Pinpoint the cell where the given text exists, returning its (x, y) midpoint coordinate. 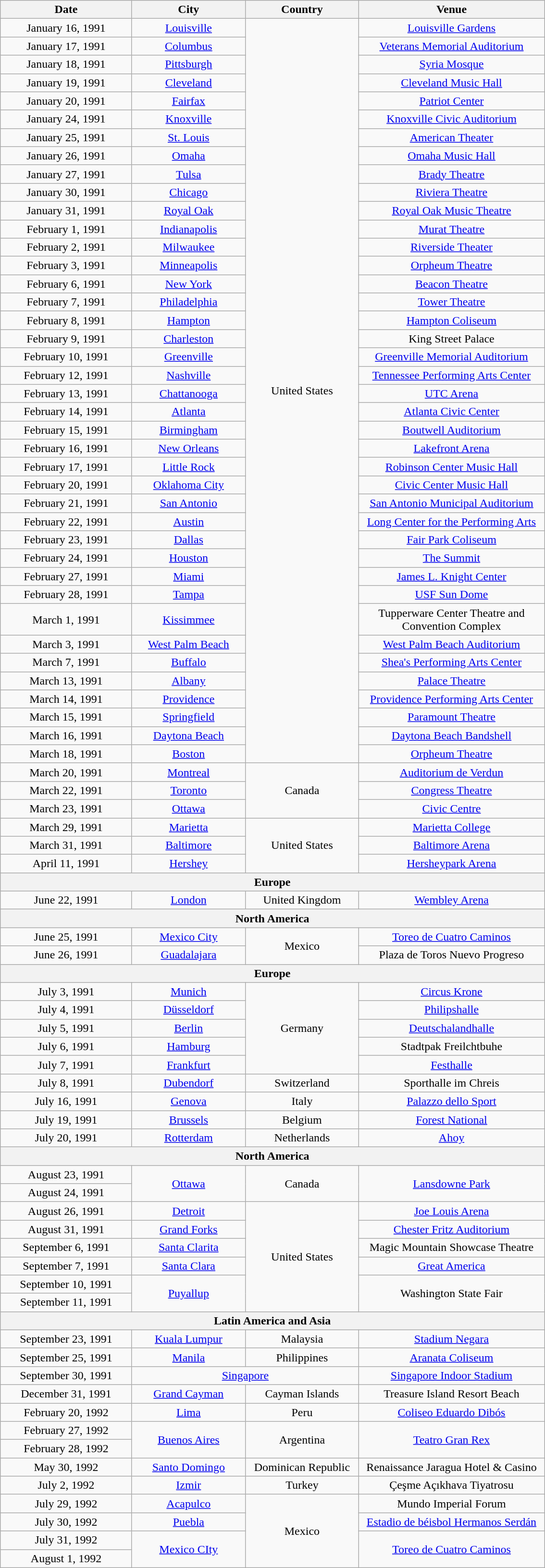
Tupperware Center Theatre and Convention Complex (451, 620)
February 27, 1992 (66, 1431)
New Orleans (188, 448)
Buenos Aires (188, 1440)
August 23, 1991 (66, 1175)
The Summit (451, 558)
July 31, 1992 (66, 1540)
Philipshalle (451, 1010)
February 16, 1991 (66, 448)
Berlin (188, 1028)
February 8, 1991 (66, 320)
Royal Oak (188, 210)
Forest National (451, 1120)
Boutwell Auditorium (451, 430)
Festhalle (451, 1065)
American Theater (451, 137)
Palace Theatre (451, 681)
January 18, 1991 (66, 64)
February 6, 1991 (66, 284)
Dubendorf (188, 1083)
February 20, 1992 (66, 1412)
February 22, 1991 (66, 521)
January 17, 1991 (66, 46)
Knoxville (188, 119)
Fair Park Coliseum (451, 540)
London (188, 900)
July 7, 1991 (66, 1065)
San Antonio Municipal Auditorium (451, 503)
March 31, 1991 (66, 845)
July 4, 1991 (66, 1010)
Netherlands (302, 1138)
Düsseldorf (188, 1010)
Greenville (188, 357)
Knoxville Civic Auditorium (451, 119)
February 23, 1991 (66, 540)
Kissimmee (188, 620)
Fairfax (188, 101)
Albany (188, 681)
Tower Theatre (451, 302)
Louisville Gardens (451, 28)
Greenville Memorial Auditorium (451, 357)
Springfield (188, 717)
February 20, 1991 (66, 485)
Mexico City (188, 937)
September 11, 1991 (66, 1302)
Switzerland (302, 1083)
Detroit (188, 1211)
Coliseo Eduardo Dibós (451, 1412)
Providence Performing Arts Center (451, 699)
Nashville (188, 375)
Manila (188, 1357)
February 27, 1991 (66, 576)
Kuala Lumpur (188, 1339)
February 13, 1991 (66, 393)
Tulsa (188, 174)
Rotterdam (188, 1138)
August 1, 1992 (66, 1558)
Baltimore Arena (451, 845)
Royal Oak Music Theatre (451, 210)
Italy (302, 1101)
Robinson Center Music Hall (451, 466)
September 25, 1991 (66, 1357)
Daytona Beach (188, 735)
Riverside Theater (451, 247)
Chattanooga (188, 393)
September 30, 1991 (66, 1375)
March 29, 1991 (66, 827)
Daytona Beach Bandshell (451, 735)
Omaha Music Hall (451, 156)
July 16, 1991 (66, 1101)
Date (66, 10)
Singapore (245, 1375)
Oklahoma City (188, 485)
Brussels (188, 1120)
Dallas (188, 540)
USF Sun Dome (451, 595)
Shea's Performing Arts Center (451, 662)
Magic Mountain Showcase Theatre (451, 1248)
March 3, 1991 (66, 644)
Lima (188, 1412)
Mexico CIty (188, 1549)
February 10, 1991 (66, 357)
July 29, 1992 (66, 1504)
Acapulco (188, 1504)
February 7, 1991 (66, 302)
February 1, 1991 (66, 229)
Patriot Center (451, 101)
Auditorium de Verdun (451, 772)
King Street Palace (451, 339)
Beacon Theatre (451, 284)
February 28, 1991 (66, 595)
Atlanta (188, 412)
August 24, 1991 (66, 1193)
March 13, 1991 (66, 681)
Peru (302, 1412)
Columbus (188, 46)
Guadalajara (188, 955)
UTC Arena (451, 393)
May 30, 1992 (66, 1467)
Puebla (188, 1522)
June 25, 1991 (66, 937)
Puyallup (188, 1293)
Santo Domingo (188, 1467)
Hersheypark Arena (451, 864)
Buffalo (188, 662)
Çeşme Açıkhava Tiyatrosu (451, 1485)
Cleveland Music Hall (451, 83)
Milwaukee (188, 247)
July 8, 1991 (66, 1083)
September 7, 1991 (66, 1266)
Lansdowne Park (451, 1184)
March 20, 1991 (66, 772)
Aranata Coliseum (451, 1357)
Stadtpak Freilchtbuhe (451, 1046)
March 7, 1991 (66, 662)
June 22, 1991 (66, 900)
New York (188, 284)
Civic Centre (451, 808)
July 2, 1992 (66, 1485)
February 2, 1991 (66, 247)
March 16, 1991 (66, 735)
February 15, 1991 (66, 430)
Austin (188, 521)
August 31, 1991 (66, 1229)
Tennessee Performing Arts Center (451, 375)
San Antonio (188, 503)
January 27, 1991 (66, 174)
Boston (188, 754)
February 24, 1991 (66, 558)
Venue (451, 10)
March 1, 1991 (66, 620)
Grand Cayman (188, 1394)
West Palm Beach (188, 644)
Singapore Indoor Stadium (451, 1375)
February 17, 1991 (66, 466)
Hampton (188, 320)
Latin America and Asia (272, 1321)
January 25, 1991 (66, 137)
Atlanta Civic Center (451, 412)
Hershey (188, 864)
February 9, 1991 (66, 339)
July 6, 1991 (66, 1046)
Teatro Gran Rex (451, 1440)
Malaysia (302, 1339)
March 15, 1991 (66, 717)
Pittsburgh (188, 64)
Little Rock (188, 466)
January 26, 1991 (66, 156)
Philippines (302, 1357)
Miami (188, 576)
Minneapolis (188, 266)
Argentina (302, 1440)
Palazzo dello Sport (451, 1101)
January 30, 1991 (66, 192)
Houston (188, 558)
Chicago (188, 192)
March 22, 1991 (66, 790)
December 31, 1991 (66, 1394)
Murat Theatre (451, 229)
Charleston (188, 339)
Brady Theatre (451, 174)
February 12, 1991 (66, 375)
January 16, 1991 (66, 28)
Lakefront Arena (451, 448)
July 30, 1992 (66, 1522)
March 14, 1991 (66, 699)
Mundo Imperial Forum (451, 1504)
June 26, 1991 (66, 955)
July 20, 1991 (66, 1138)
Indianapolis (188, 229)
January 20, 1991 (66, 101)
Joe Louis Arena (451, 1211)
Tampa (188, 595)
Civic Center Music Hall (451, 485)
Providence (188, 699)
August 26, 1991 (66, 1211)
Izmir (188, 1485)
Long Center for the Performing Arts (451, 521)
Sporthalle im Chreis (451, 1083)
Frankfurt (188, 1065)
Chester Fritz Auditorium (451, 1229)
James L. Knight Center (451, 576)
Stadium Negara (451, 1339)
Riviera Theatre (451, 192)
March 23, 1991 (66, 808)
Toronto (188, 790)
Cayman Islands (302, 1394)
Birmingham (188, 430)
January 31, 1991 (66, 210)
Santa Clarita (188, 1248)
Hampton Coliseum (451, 320)
Congress Theatre (451, 790)
September 10, 1991 (66, 1284)
Cleveland (188, 83)
Treasure Island Resort Beach (451, 1394)
Wembley Arena (451, 900)
April 11, 1991 (66, 864)
Louisville (188, 28)
Santa Clara (188, 1266)
Montreal (188, 772)
July 3, 1991 (66, 992)
Marietta College (451, 827)
Great America (451, 1266)
Philadelphia (188, 302)
Turkey (302, 1485)
Hamburg (188, 1046)
Grand Forks (188, 1229)
Genova (188, 1101)
Munich (188, 992)
Estadio de béisbol Hermanos Serdán (451, 1522)
Plaza de Toros Nuevo Progreso (451, 955)
Paramount Theatre (451, 717)
Renaissance Jaragua Hotel & Casino (451, 1467)
Marietta (188, 827)
Dominican Republic (302, 1467)
February 14, 1991 (66, 412)
September 6, 1991 (66, 1248)
September 23, 1991 (66, 1339)
January 24, 1991 (66, 119)
St. Louis (188, 137)
City (188, 10)
West Palm Beach Auditorium (451, 644)
February 28, 1992 (66, 1449)
February 21, 1991 (66, 503)
Ahoy (451, 1138)
Deutschalandhalle (451, 1028)
United Kingdom (302, 900)
July 5, 1991 (66, 1028)
Country (302, 10)
Syria Mosque (451, 64)
Veterans Memorial Auditorium (451, 46)
January 19, 1991 (66, 83)
March 18, 1991 (66, 754)
Germany (302, 1028)
July 19, 1991 (66, 1120)
Baltimore (188, 845)
Circus Krone (451, 992)
February 3, 1991 (66, 266)
Belgium (302, 1120)
Omaha (188, 156)
Washington State Fair (451, 1293)
